Pinpoint the cell where the given text exists, returning its (x, y) midpoint coordinate. 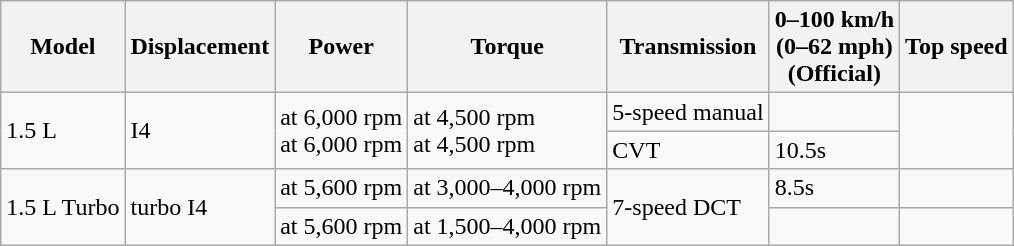
1.5 L Turbo (63, 207)
I4 (200, 131)
Torque (508, 47)
Transmission (688, 47)
at 6,000 rpm at 6,000 rpm (342, 131)
1.5 L (63, 131)
Displacement (200, 47)
CVT (688, 150)
at 4,500 rpm at 4,500 rpm (508, 131)
10.5s (834, 150)
8.5s (834, 188)
5-speed manual (688, 112)
Model (63, 47)
turbo I4 (200, 207)
at 1,500–4,000 rpm (508, 226)
0–100 km/h(0–62 mph)(Official) (834, 47)
Top speed (957, 47)
Power (342, 47)
at 3,000–4,000 rpm (508, 188)
7-speed DCT (688, 207)
